Return the [x, y] coordinate for the center point of the cell that contains the specified text.  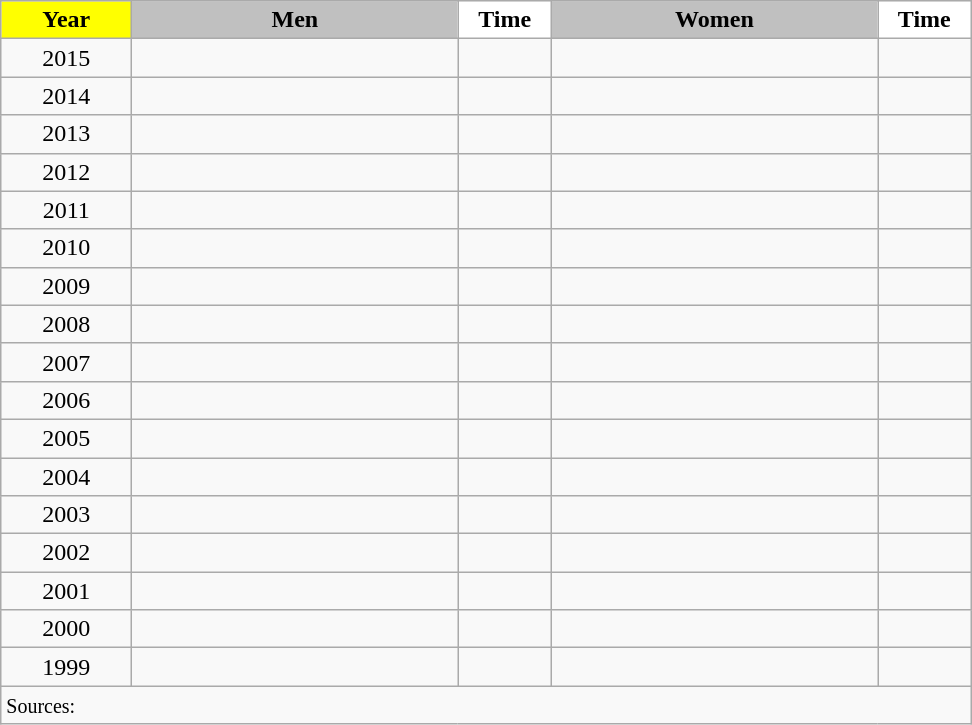
2007 [66, 362]
2008 [66, 324]
2012 [66, 172]
2005 [66, 438]
2000 [66, 629]
2002 [66, 553]
Sources: [486, 705]
Women [714, 20]
2003 [66, 515]
2015 [66, 58]
2001 [66, 591]
2010 [66, 248]
2006 [66, 400]
2011 [66, 210]
2013 [66, 134]
2014 [66, 96]
Year [66, 20]
2004 [66, 477]
1999 [66, 667]
2009 [66, 286]
Men [295, 20]
